Capture the cell that displays the provided text and extract its [X, Y] central coordinate. 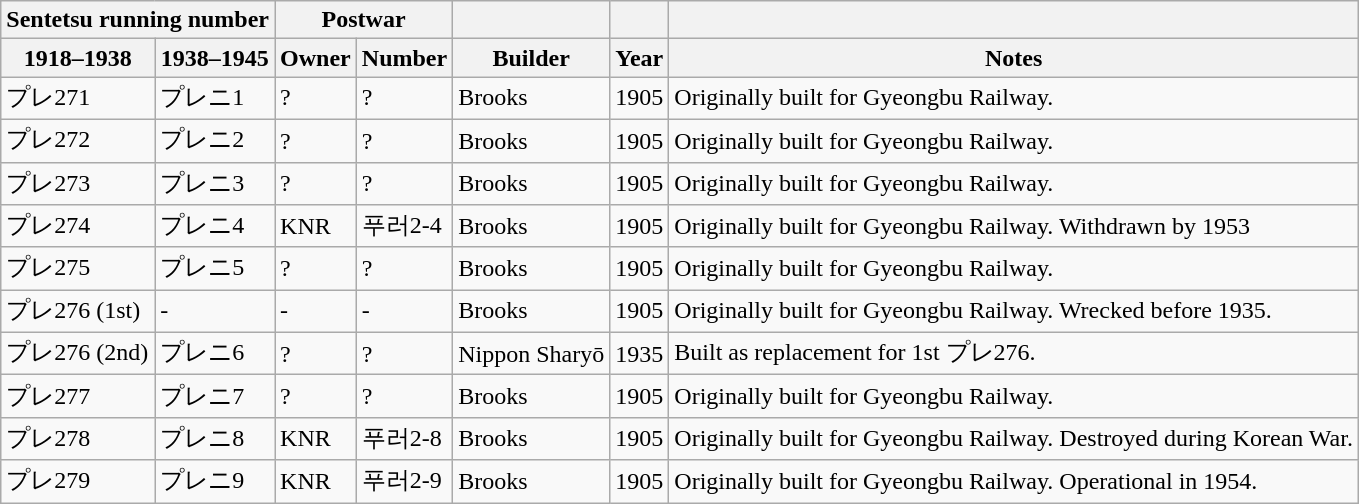
プレニ8 [215, 438]
1918–1938 [78, 58]
プレ272 [78, 140]
Number [404, 58]
プレ273 [78, 184]
Owner [316, 58]
Year [640, 58]
Built as replacement for 1st プレ276. [1014, 354]
1935 [640, 354]
プレ276 (2nd) [78, 354]
プレ275 [78, 268]
プレ276 (1st) [78, 312]
プレニ5 [215, 268]
Nippon Sharyō [532, 354]
プレ271 [78, 98]
プレニ3 [215, 184]
푸러2-4 [404, 226]
Originally built for Gyeongbu Railway. Operational in 1954. [1014, 482]
プレニ9 [215, 482]
Originally built for Gyeongbu Railway. Withdrawn by 1953 [1014, 226]
プレ279 [78, 482]
プレニ4 [215, 226]
プレニ6 [215, 354]
プレニ2 [215, 140]
Originally built for Gyeongbu Railway. Destroyed during Korean War. [1014, 438]
Sentetsu running number [138, 20]
Notes [1014, 58]
プレ277 [78, 396]
プレニ1 [215, 98]
プレ274 [78, 226]
Originally built for Gyeongbu Railway. Wrecked before 1935. [1014, 312]
푸러2-8 [404, 438]
プレニ7 [215, 396]
Postwar [364, 20]
푸러2-9 [404, 482]
プレ278 [78, 438]
Builder [532, 58]
1938–1945 [215, 58]
